Determine the (X, Y) coordinate at the center of the cell enclosing the given text.  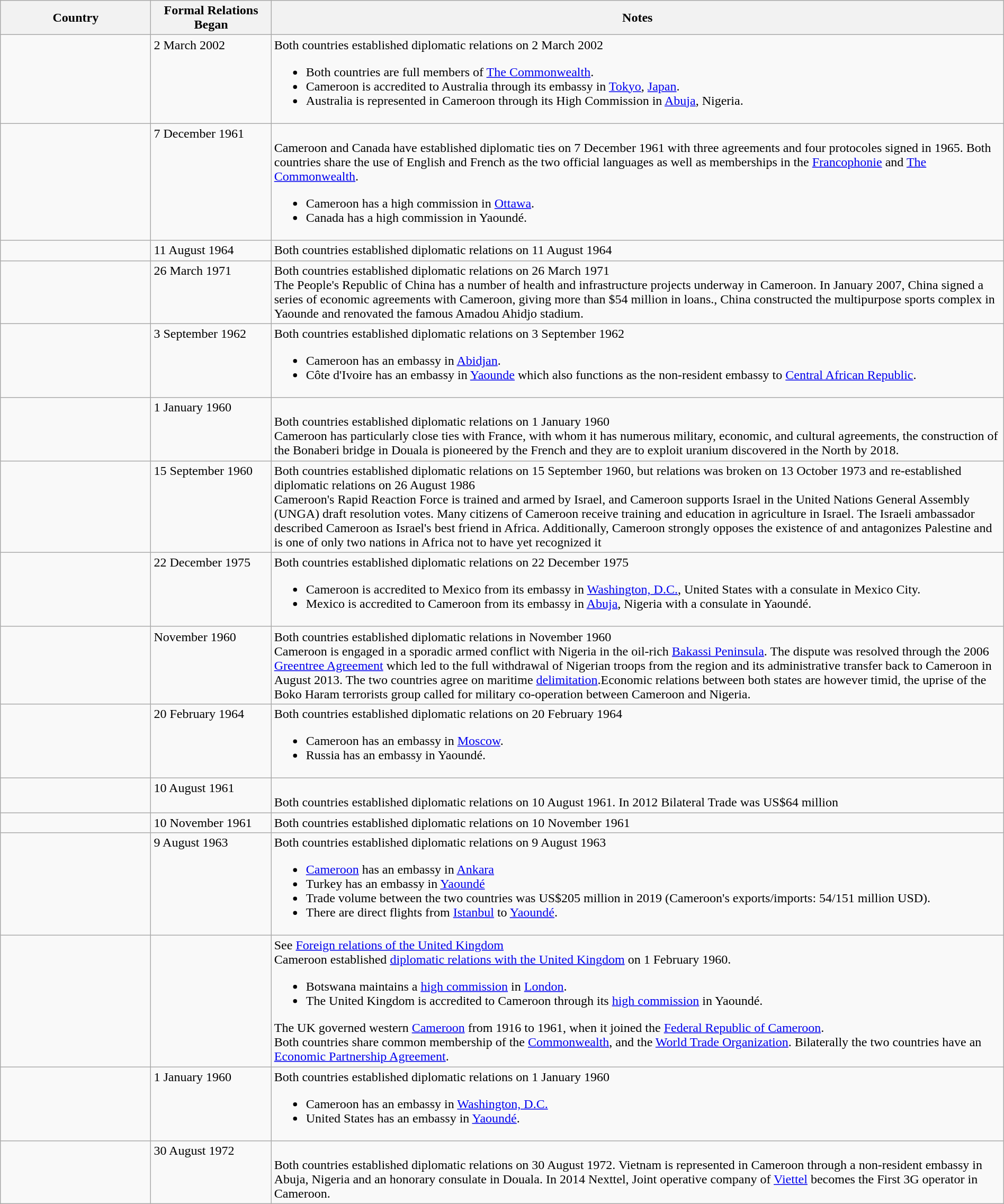
15 September 1960 (211, 506)
Notes (638, 18)
Both countries established diplomatic relations on 20 February 1964Cameroon has an embassy in Moscow.Russia has an embassy in Yaoundé. (638, 741)
11 August 1964 (211, 250)
Both countries established diplomatic relations on 10 November 1961 (638, 822)
Formal Relations Began (211, 18)
Both countries established diplomatic relations on 11 August 1964 (638, 250)
20 February 1964 (211, 741)
Country (76, 18)
Both countries established diplomatic relations on 1 January 1960Cameroon has an embassy in Washington, D.C.United States has an embassy in Yaoundé. (638, 1104)
30 August 1972 (211, 1172)
9 August 1963 (211, 884)
10 August 1961 (211, 795)
November 1960 (211, 665)
10 November 1961 (211, 822)
2 March 2002 (211, 79)
7 December 1961 (211, 182)
3 September 1962 (211, 361)
Both countries established diplomatic relations on 10 August 1961. In 2012 Bilateral Trade was US$64 million (638, 795)
22 December 1975 (211, 589)
26 March 1971 (211, 292)
